Scan for the cell matching the given text and deliver its (x, y) coordinate at center. 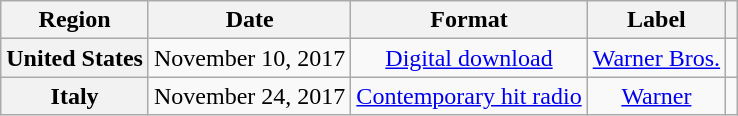
Italy (75, 96)
Digital download (469, 58)
November 10, 2017 (249, 58)
Warner (656, 96)
Date (249, 20)
United States (75, 58)
Contemporary hit radio (469, 96)
November 24, 2017 (249, 96)
Region (75, 20)
Warner Bros. (656, 58)
Format (469, 20)
Label (656, 20)
